Return the (x, y) coordinate for the center point of the cell that contains the specified text.  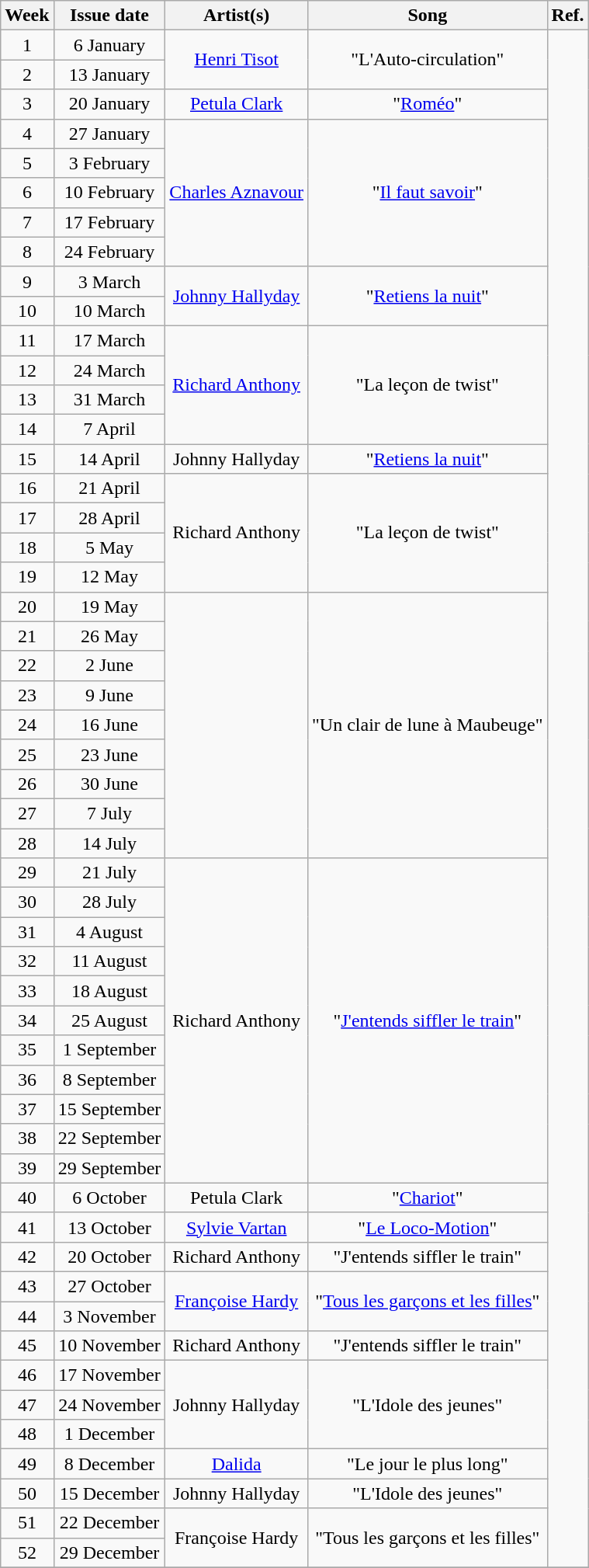
10 (27, 311)
51 (27, 1523)
7 (27, 222)
7 July (109, 813)
17 November (109, 1375)
6 (27, 193)
13 (27, 400)
29 December (109, 1552)
49 (27, 1464)
24 (27, 725)
27 October (109, 1286)
34 (27, 1020)
Week (27, 16)
3 February (109, 163)
3 March (109, 281)
"Le jour le plus long" (428, 1464)
31 March (109, 400)
36 (27, 1080)
32 (27, 961)
Issue date (109, 16)
Dalida (237, 1464)
15 December (109, 1493)
Henri Tisot (237, 60)
52 (27, 1552)
1 December (109, 1434)
44 (27, 1316)
"Chariot" (428, 1198)
20 January (109, 104)
"Un clair de lune à Maubeuge" (428, 725)
8 December (109, 1464)
15 September (109, 1109)
11 August (109, 961)
12 (27, 370)
28 April (109, 518)
19 (27, 577)
21 July (109, 873)
27 (27, 813)
10 March (109, 311)
17 February (109, 222)
18 (27, 548)
42 (27, 1257)
16 (27, 488)
14 (27, 429)
15 (27, 459)
Ref. (568, 16)
8 September (109, 1080)
27 January (109, 134)
4 (27, 134)
13 October (109, 1227)
38 (27, 1139)
14 July (109, 843)
28 July (109, 902)
"Roméo" (428, 104)
48 (27, 1434)
9 June (109, 695)
20 (27, 607)
5 May (109, 548)
2 June (109, 666)
"Le Loco-Motion" (428, 1227)
14 April (109, 459)
30 June (109, 784)
3 (27, 104)
17 (27, 518)
43 (27, 1286)
23 (27, 695)
23 June (109, 754)
30 (27, 902)
3 November (109, 1316)
10 February (109, 193)
47 (27, 1405)
26 May (109, 636)
46 (27, 1375)
Artist(s) (237, 16)
13 January (109, 75)
41 (27, 1227)
18 August (109, 991)
50 (27, 1493)
2 (27, 75)
19 May (109, 607)
25 August (109, 1020)
29 September (109, 1168)
24 November (109, 1405)
1 September (109, 1050)
8 (27, 252)
11 (27, 340)
16 June (109, 725)
"L'Auto-circulation" (428, 60)
22 September (109, 1139)
22 December (109, 1523)
24 February (109, 252)
"Il faut savoir" (428, 193)
29 (27, 873)
Song (428, 16)
20 October (109, 1257)
33 (27, 991)
10 November (109, 1346)
35 (27, 1050)
Sylvie Vartan (237, 1227)
1 (27, 45)
24 March (109, 370)
7 April (109, 429)
4 August (109, 932)
37 (27, 1109)
5 (27, 163)
12 May (109, 577)
17 March (109, 340)
Charles Aznavour (237, 193)
6 October (109, 1198)
9 (27, 281)
39 (27, 1168)
21 (27, 636)
6 January (109, 45)
28 (27, 843)
40 (27, 1198)
26 (27, 784)
31 (27, 932)
45 (27, 1346)
21 April (109, 488)
25 (27, 754)
22 (27, 666)
